Provide the (x, y) coordinate of the cell's center where the given text is located.  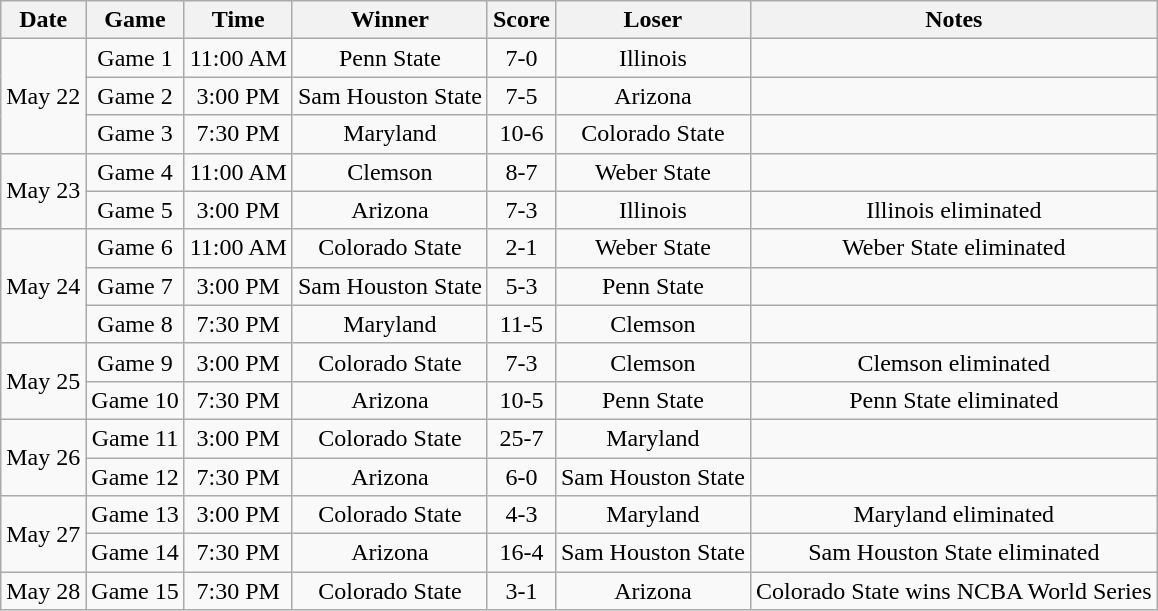
May 22 (44, 96)
Game 2 (135, 96)
Game 3 (135, 134)
Game 10 (135, 400)
2-1 (521, 248)
16-4 (521, 553)
Date (44, 20)
Game 1 (135, 58)
3-1 (521, 591)
Game 11 (135, 438)
10-6 (521, 134)
Maryland eliminated (954, 515)
Game 12 (135, 477)
Time (238, 20)
Game 7 (135, 286)
Colorado State wins NCBA World Series (954, 591)
May 23 (44, 191)
Winner (390, 20)
Game (135, 20)
10-5 (521, 400)
May 27 (44, 534)
Notes (954, 20)
Game 14 (135, 553)
May 24 (44, 286)
Weber State eliminated (954, 248)
Game 8 (135, 324)
Sam Houston State eliminated (954, 553)
Illinois eliminated (954, 210)
7-5 (521, 96)
7-0 (521, 58)
May 26 (44, 457)
8-7 (521, 172)
May 25 (44, 381)
25-7 (521, 438)
Game 9 (135, 362)
Game 13 (135, 515)
4-3 (521, 515)
Game 6 (135, 248)
Penn State eliminated (954, 400)
Score (521, 20)
Game 4 (135, 172)
11-5 (521, 324)
Loser (652, 20)
May 28 (44, 591)
Game 15 (135, 591)
5-3 (521, 286)
6-0 (521, 477)
Game 5 (135, 210)
Clemson eliminated (954, 362)
